Identify which cell holds the provided text, then report its [x, y] central coordinate. 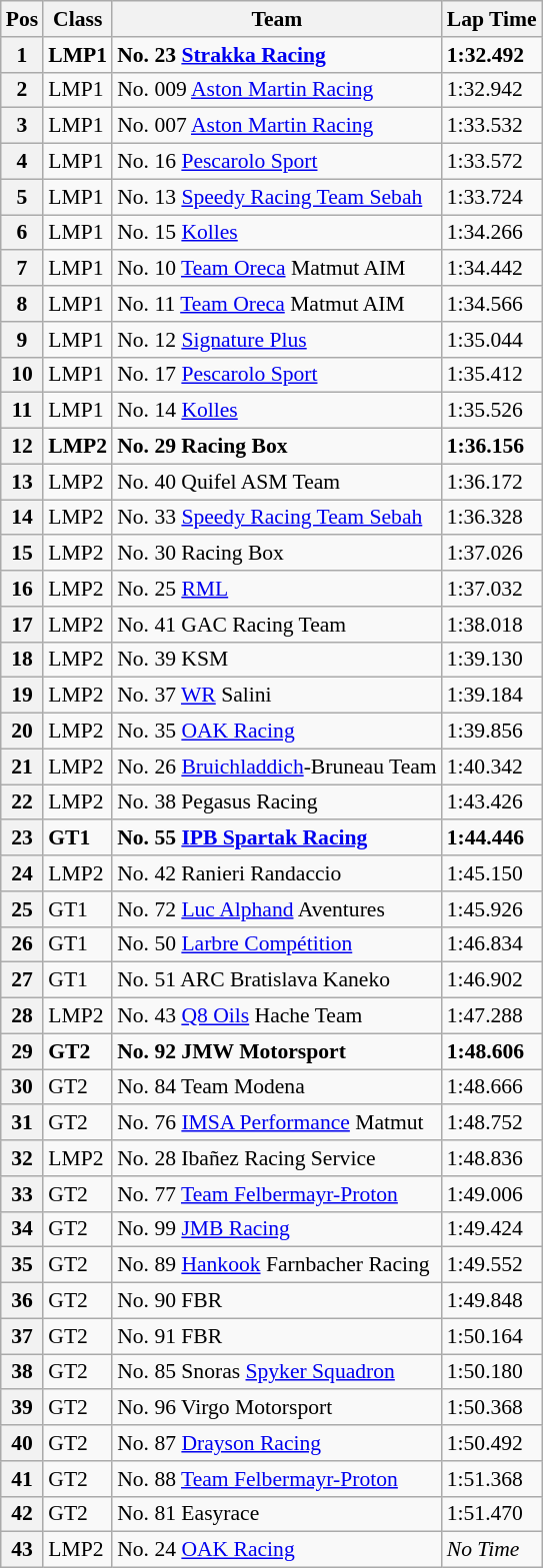
1:45.926 [492, 909]
1:35.044 [492, 340]
29 [22, 1051]
2 [22, 90]
23 [22, 838]
31 [22, 1123]
1:48.666 [492, 1087]
24 [22, 873]
1:37.032 [492, 589]
No. 50 Larbre Compétition [277, 944]
30 [22, 1087]
No. 84 Team Modena [277, 1087]
1:40.342 [492, 767]
12 [22, 447]
1:34.442 [492, 269]
33 [22, 1194]
40 [22, 1443]
No. 30 Racing Box [277, 554]
No. 99 JMB Racing [277, 1229]
38 [22, 1372]
1:50.492 [492, 1443]
1:36.328 [492, 518]
19 [22, 696]
No. 28 Ibañez Racing Service [277, 1158]
1:34.266 [492, 233]
8 [22, 304]
No. 85 Snoras Spyker Squadron [277, 1372]
20 [22, 732]
1:50.180 [492, 1372]
1:37.026 [492, 554]
1:39.856 [492, 732]
No. 38 Pegasus Racing [277, 802]
No. 33 Speedy Racing Team Sebah [277, 518]
No. 89 Hankook Farnbacher Racing [277, 1265]
No. 40 Quifel ASM Team [277, 482]
1:48.606 [492, 1051]
7 [22, 269]
Lap Time [492, 19]
No. 91 FBR [277, 1336]
No. 76 IMSA Performance Matmut [277, 1123]
No. 88 Team Felbermayr-Proton [277, 1479]
1:39.184 [492, 696]
No. 37 WR Salini [277, 696]
14 [22, 518]
1:36.172 [492, 482]
No. 25 RML [277, 589]
No. 14 Kolles [277, 411]
No. 55 IPB Spartak Racing [277, 838]
1:48.836 [492, 1158]
1:50.368 [492, 1408]
No. 29 Racing Box [277, 447]
1:36.156 [492, 447]
1:39.130 [492, 660]
No. 13 Speedy Racing Team Sebah [277, 197]
No. 92 JMW Motorsport [277, 1051]
9 [22, 340]
1:38.018 [492, 625]
No. 12 Signature Plus [277, 340]
6 [22, 233]
No. 007 Aston Martin Racing [277, 126]
1:43.426 [492, 802]
1 [22, 55]
1:51.470 [492, 1514]
No. 72 Luc Alphand Aventures [277, 909]
27 [22, 980]
1:47.288 [492, 1016]
1:50.164 [492, 1336]
1:32.942 [492, 90]
No. 35 OAK Racing [277, 732]
No Time [492, 1550]
17 [22, 625]
18 [22, 660]
No. 15 Kolles [277, 233]
No. 11 Team Oreca Matmut AIM [277, 304]
No. 24 OAK Racing [277, 1550]
No. 42 Ranieri Randaccio [277, 873]
42 [22, 1514]
32 [22, 1158]
1:49.552 [492, 1265]
No. 23 Strakka Racing [277, 55]
26 [22, 944]
16 [22, 589]
No. 51 ARC Bratislava Kaneko [277, 980]
1:44.446 [492, 838]
No. 39 KSM [277, 660]
10 [22, 375]
No. 41 GAC Racing Team [277, 625]
No. 81 Easyrace [277, 1514]
1:45.150 [492, 873]
1:33.724 [492, 197]
No. 26 Bruichladdich-Bruneau Team [277, 767]
13 [22, 482]
25 [22, 909]
22 [22, 802]
1:46.834 [492, 944]
41 [22, 1479]
1:49.424 [492, 1229]
1:49.006 [492, 1194]
1:32.492 [492, 55]
1:35.526 [492, 411]
4 [22, 162]
No. 43 Q8 Oils Hache Team [277, 1016]
No. 009 Aston Martin Racing [277, 90]
No. 17 Pescarolo Sport [277, 375]
11 [22, 411]
Class [78, 19]
35 [22, 1265]
21 [22, 767]
1:34.566 [492, 304]
1:33.532 [492, 126]
39 [22, 1408]
No. 90 FBR [277, 1301]
5 [22, 197]
No. 77 Team Felbermayr-Proton [277, 1194]
1:49.848 [492, 1301]
43 [22, 1550]
1:33.572 [492, 162]
15 [22, 554]
No. 87 Drayson Racing [277, 1443]
1:46.902 [492, 980]
1:51.368 [492, 1479]
3 [22, 126]
Pos [22, 19]
1:48.752 [492, 1123]
37 [22, 1336]
No. 96 Virgo Motorsport [277, 1408]
No. 10 Team Oreca Matmut AIM [277, 269]
1:35.412 [492, 375]
No. 16 Pescarolo Sport [277, 162]
34 [22, 1229]
28 [22, 1016]
36 [22, 1301]
Team [277, 19]
